Find where the given text appears and provide that cell's center as (X, Y) coordinate. 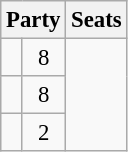
Seats (96, 20)
2 (44, 133)
Party (34, 20)
